For the text-containing cell, return its midpoint in [X, Y] coordinate format. 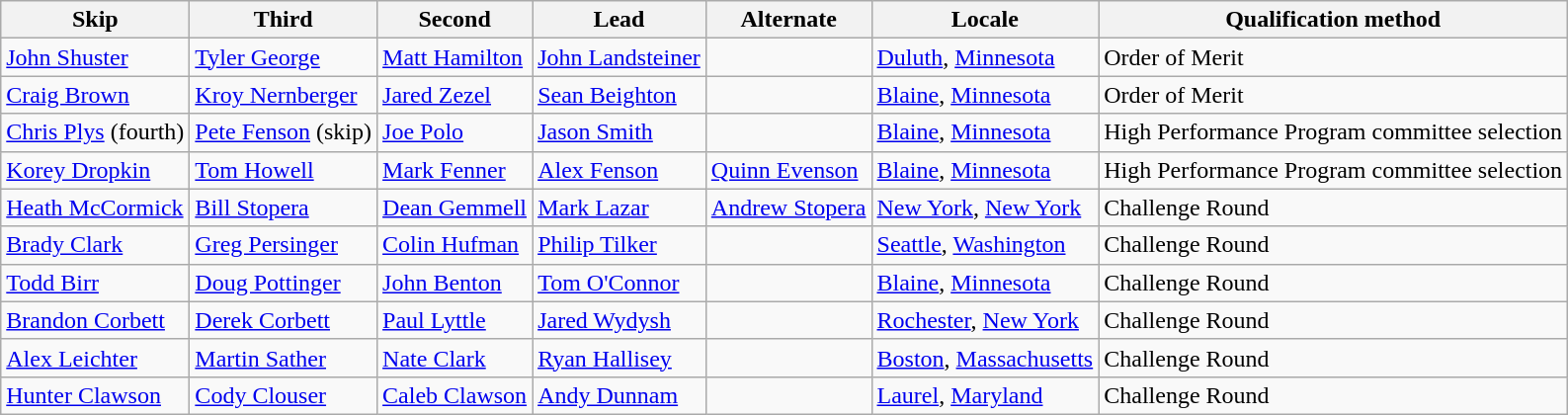
Joe Polo [454, 132]
Colin Hufman [454, 245]
Quinn Evenson [788, 170]
Greg Persinger [284, 245]
Doug Pottinger [284, 283]
Todd Birr [95, 283]
Third [284, 20]
Rochester, New York [985, 320]
Alternate [788, 20]
Cody Clouser [284, 395]
Seattle, Washington [985, 245]
Brady Clark [95, 245]
Andrew Stopera [788, 207]
Craig Brown [95, 95]
Second [454, 20]
Locale [985, 20]
Tyler George [284, 57]
Skip [95, 20]
Mark Fenner [454, 170]
Boston, Massachusetts [985, 358]
Jared Zezel [454, 95]
Duluth, Minnesota [985, 57]
Kroy Nernberger [284, 95]
New York, New York [985, 207]
Alex Fenson [619, 170]
Laurel, Maryland [985, 395]
Tom Howell [284, 170]
John Benton [454, 283]
Martin Sather [284, 358]
Matt Hamilton [454, 57]
Tom O'Connor [619, 283]
Qualification method [1334, 20]
Mark Lazar [619, 207]
Chris Plys (fourth) [95, 132]
Philip Tilker [619, 245]
Dean Gemmell [454, 207]
Jason Smith [619, 132]
Hunter Clawson [95, 395]
John Landsteiner [619, 57]
Lead [619, 20]
Bill Stopera [284, 207]
Heath McCormick [95, 207]
Sean Beighton [619, 95]
Alex Leichter [95, 358]
Andy Dunnam [619, 395]
Jared Wydysh [619, 320]
Derek Corbett [284, 320]
John Shuster [95, 57]
Paul Lyttle [454, 320]
Caleb Clawson [454, 395]
Nate Clark [454, 358]
Korey Dropkin [95, 170]
Brandon Corbett [95, 320]
Ryan Hallisey [619, 358]
Pete Fenson (skip) [284, 132]
